Extract the [x, y] coordinate from the center of the cell holding the provided text.  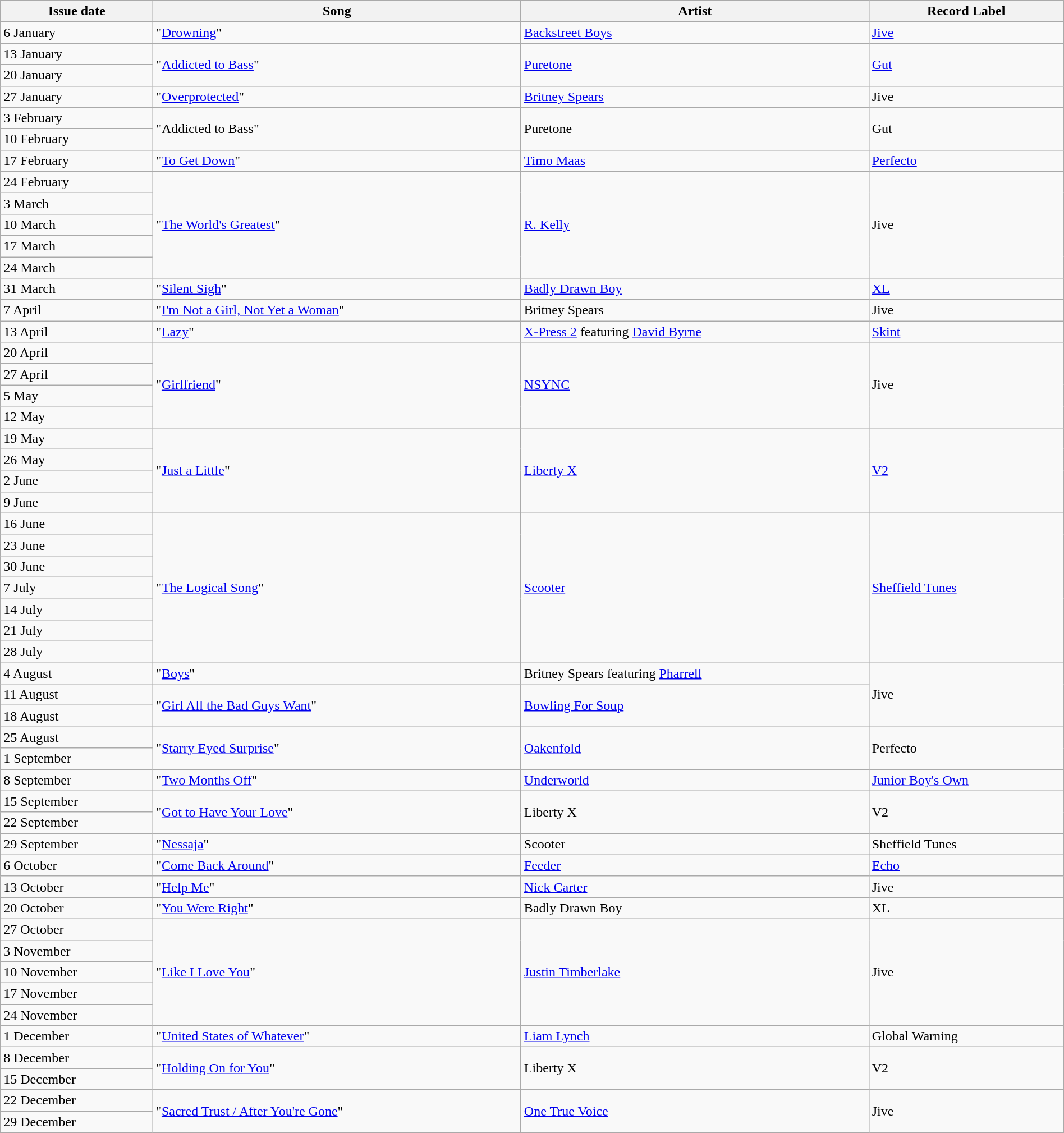
"Drowning" [337, 33]
28 July [77, 652]
24 March [77, 268]
"Holding On for You" [337, 1068]
3 February [77, 118]
"The Logical Song" [337, 588]
"Just a Little" [337, 470]
18 August [77, 716]
20 April [77, 353]
"United States of Whatever" [337, 1036]
"Girlfriend" [337, 385]
"The World's Greatest" [337, 224]
"I'm Not a Girl, Not Yet a Woman" [337, 310]
Liam Lynch [695, 1036]
"You Were Right" [337, 908]
Oakenfold [695, 748]
"Help Me" [337, 887]
Skint [966, 332]
Britney Spears featuring Pharrell [695, 673]
10 March [77, 224]
25 August [77, 737]
8 December [77, 1058]
6 January [77, 33]
Underworld [695, 780]
7 April [77, 310]
13 January [77, 54]
29 December [77, 1122]
17 February [77, 160]
One True Voice [695, 1111]
Song [337, 11]
"Boys" [337, 673]
29 September [77, 844]
Feeder [695, 865]
"Lazy" [337, 332]
27 October [77, 929]
"Girl All the Bad Guys Want" [337, 705]
13 April [77, 332]
3 November [77, 951]
"Come Back Around" [337, 865]
20 October [77, 908]
Nick Carter [695, 887]
X-Press 2 featuring David Byrne [695, 332]
12 May [77, 417]
"To Get Down" [337, 160]
27 January [77, 97]
Timo Maas [695, 160]
21 July [77, 631]
26 May [77, 460]
Justin Timberlake [695, 972]
R. Kelly [695, 224]
Issue date [77, 11]
Backstreet Boys [695, 33]
10 November [77, 973]
"Like I Love You" [337, 972]
31 March [77, 289]
9 June [77, 502]
15 December [77, 1079]
4 August [77, 673]
10 February [77, 139]
1 September [77, 759]
"Starry Eyed Surprise" [337, 748]
"Sacred Trust / After You're Gone" [337, 1111]
17 March [77, 246]
7 July [77, 588]
Global Warning [966, 1036]
17 November [77, 994]
"Silent Sigh" [337, 289]
"Overprotected" [337, 97]
2 June [77, 481]
24 February [77, 182]
Record Label [966, 11]
23 June [77, 545]
"Nessaja" [337, 844]
19 May [77, 438]
Bowling For Soup [695, 705]
22 December [77, 1100]
Echo [966, 865]
24 November [77, 1015]
15 September [77, 801]
1 December [77, 1036]
Junior Boy's Own [966, 780]
8 September [77, 780]
27 April [77, 374]
NSYNC [695, 385]
14 July [77, 609]
20 January [77, 75]
6 October [77, 865]
Artist [695, 11]
13 October [77, 887]
3 March [77, 203]
11 August [77, 695]
16 June [77, 524]
22 September [77, 823]
"Two Months Off" [337, 780]
"Got to Have Your Love" [337, 812]
30 June [77, 566]
5 May [77, 396]
